Identify which cell holds the provided text, then report its [X, Y] central coordinate. 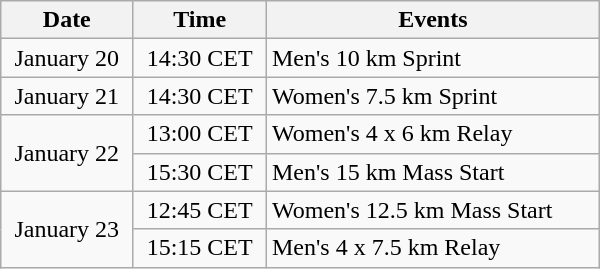
15:15 CET [200, 248]
Men's 15 km Mass Start [432, 172]
15:30 CET [200, 172]
Women's 7.5 km Sprint [432, 96]
Women's 4 x 6 km Relay [432, 134]
13:00 CET [200, 134]
Men's 10 km Sprint [432, 58]
12:45 CET [200, 210]
Date [67, 20]
Time [200, 20]
Men's 4 x 7.5 km Relay [432, 248]
January 23 [67, 229]
January 22 [67, 153]
January 21 [67, 96]
Events [432, 20]
Women's 12.5 km Mass Start [432, 210]
January 20 [67, 58]
